Return the (X, Y) coordinate for the center point of the cell that contains the specified text.  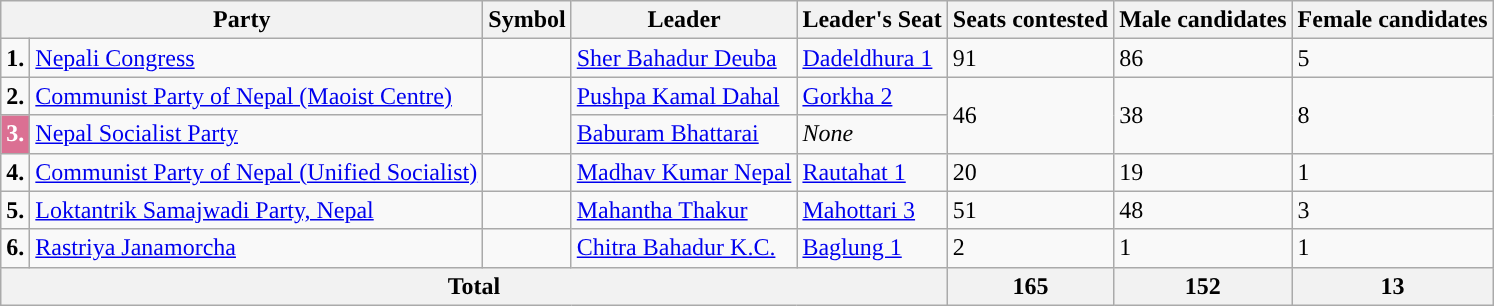
4. (16, 172)
Mahantha Thakur (684, 210)
Rastriya Janamorcha (256, 248)
Total (474, 286)
5 (1392, 58)
Chitra Bahadur K.C. (684, 248)
Gorkha 2 (872, 96)
51 (1030, 210)
3. (16, 134)
None (872, 134)
91 (1030, 58)
Communist Party of Nepal (Unified Socialist) (256, 172)
Nepali Congress (256, 58)
Mahottari 3 (872, 210)
165 (1030, 286)
48 (1203, 210)
Leader (684, 20)
8 (1392, 115)
Seats contested (1030, 20)
Symbol (527, 20)
152 (1203, 286)
38 (1203, 115)
Leader's Seat (872, 20)
2. (16, 96)
Female candidates (1392, 20)
Madhav Kumar Nepal (684, 172)
6. (16, 248)
Baglung 1 (872, 248)
Rautahat 1 (872, 172)
13 (1392, 286)
Dadeldhura 1 (872, 58)
Pushpa Kamal Dahal (684, 96)
19 (1203, 172)
2 (1030, 248)
Loktantrik Samajwadi Party, Nepal (256, 210)
46 (1030, 115)
20 (1030, 172)
Male candidates (1203, 20)
3 (1392, 210)
Nepal Socialist Party (256, 134)
Communist Party of Nepal (Maoist Centre) (256, 96)
Party (242, 20)
86 (1203, 58)
Sher Bahadur Deuba (684, 58)
1. (16, 58)
5. (16, 210)
Baburam Bhattarai (684, 134)
